Provide the (X, Y) coordinate of the cell's center where the given text is located.  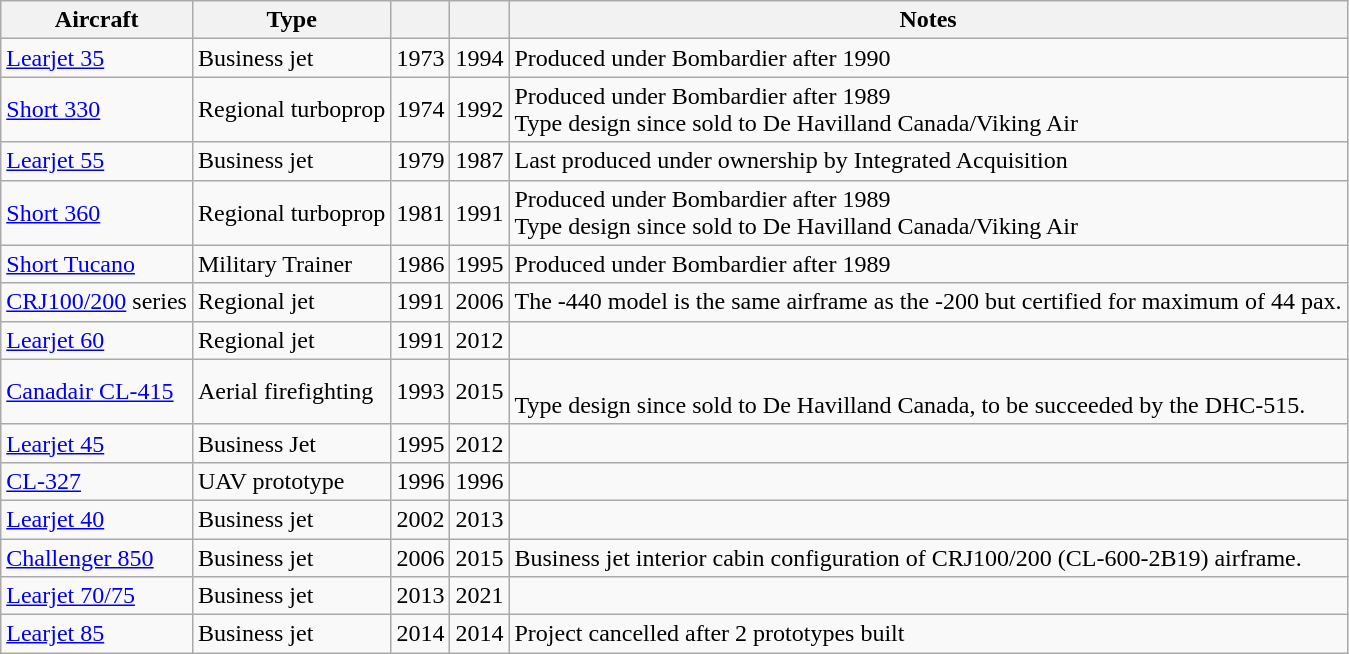
Produced under Bombardier after 1990 (928, 58)
CL-327 (97, 481)
1987 (480, 161)
Type (291, 20)
The -440 model is the same airframe as the -200 but certified for maximum of 44 pax. (928, 302)
Produced under Bombardier after 1989 (928, 264)
Short Tucano (97, 264)
1979 (420, 161)
Short 330 (97, 110)
Short 360 (97, 212)
Canadair CL-415 (97, 392)
Learjet 40 (97, 519)
1992 (480, 110)
Learjet 45 (97, 443)
UAV prototype (291, 481)
Learjet 35 (97, 58)
Learjet 55 (97, 161)
Learjet 70/75 (97, 596)
Type design since sold to De Havilland Canada, to be succeeded by the DHC-515. (928, 392)
Business jet interior cabin configuration of CRJ100/200 (CL-600-2B19) airframe. (928, 557)
Learjet 60 (97, 340)
Notes (928, 20)
1974 (420, 110)
Last produced under ownership by Integrated Acquisition (928, 161)
1986 (420, 264)
Project cancelled after 2 prototypes built (928, 634)
Military Trainer (291, 264)
Learjet 85 (97, 634)
Aerial firefighting (291, 392)
2021 (480, 596)
2002 (420, 519)
Challenger 850 (97, 557)
1981 (420, 212)
1994 (480, 58)
1973 (420, 58)
Business Jet (291, 443)
CRJ100/200 series (97, 302)
Aircraft (97, 20)
1993 (420, 392)
